Determine the (x, y) coordinate at the center of the cell enclosing the given text.  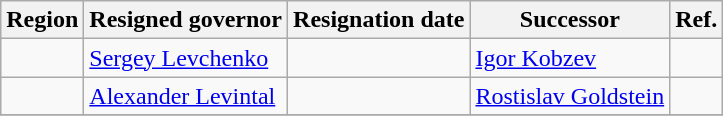
Ref. (696, 20)
Igor Kobzev (570, 58)
Region (42, 20)
Successor (570, 20)
Sergey Levchenko (186, 58)
Rostislav Goldstein (570, 96)
Alexander Levintal (186, 96)
Resigned governor (186, 20)
Resignation date (379, 20)
